Extract the (x, y) coordinate from the center of the cell holding the provided text.  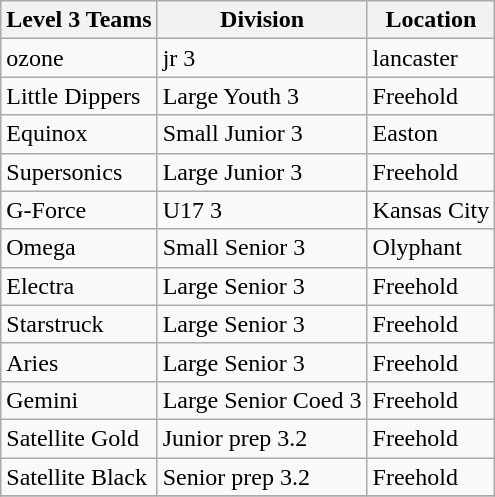
Gemini (79, 400)
Level 3 Teams (79, 20)
Location (431, 20)
Olyphant (431, 248)
Junior prep 3.2 (262, 438)
Senior prep 3.2 (262, 477)
Small Junior 3 (262, 134)
Starstruck (79, 324)
jr 3 (262, 58)
Division (262, 20)
U17 3 (262, 210)
Electra (79, 286)
Satellite Black (79, 477)
lancaster (431, 58)
Easton (431, 134)
Aries (79, 362)
Equinox (79, 134)
Large Youth 3 (262, 96)
Large Senior Coed 3 (262, 400)
Large Junior 3 (262, 172)
Kansas City (431, 210)
Satellite Gold (79, 438)
Supersonics (79, 172)
Omega (79, 248)
Little Dippers (79, 96)
G-Force (79, 210)
Small Senior 3 (262, 248)
ozone (79, 58)
